Search for the cell housing the specified text and yield its (x, y) center coordinate. 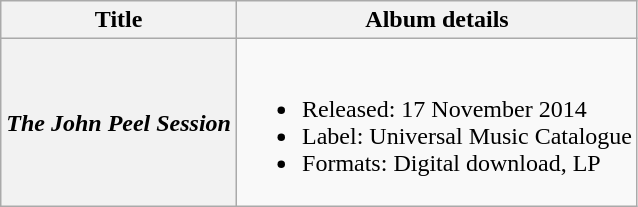
Title (119, 20)
The John Peel Session (119, 122)
Album details (438, 20)
Released: 17 November 2014Label: Universal Music CatalogueFormats: Digital download, LP (438, 122)
